Find where the given text appears and provide that cell's center as [x, y] coordinate. 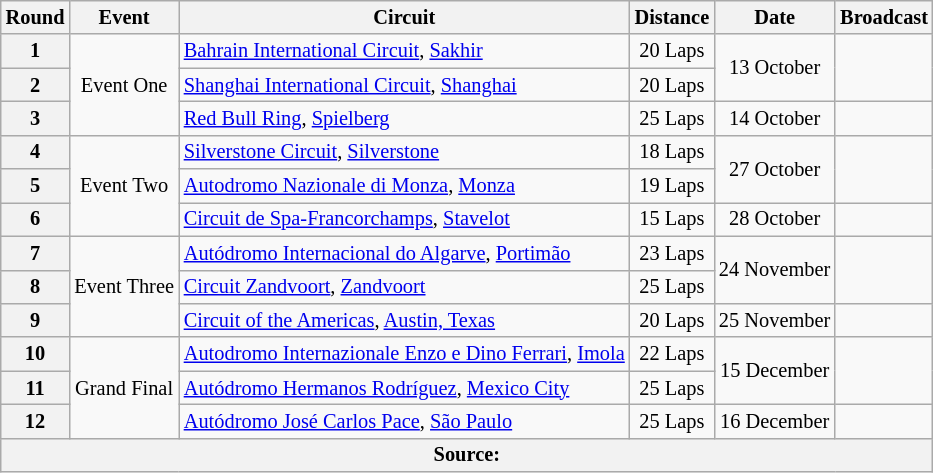
14 October [774, 118]
27 October [774, 168]
Round [36, 17]
Autódromo José Carlos Pace, São Paulo [404, 421]
Circuit [404, 17]
Date [774, 17]
1 [36, 51]
16 December [774, 421]
Grand Final [124, 388]
12 [36, 421]
Event Two [124, 186]
22 Laps [672, 354]
19 Laps [672, 186]
25 November [774, 320]
Event Three [124, 286]
2 [36, 85]
8 [36, 287]
Broadcast [884, 17]
Circuit de Spa-Francorchamps, Stavelot [404, 219]
Circuit of the Americas, Austin, Texas [404, 320]
Circuit Zandvoort, Zandvoort [404, 287]
Red Bull Ring, Spielberg [404, 118]
23 Laps [672, 253]
4 [36, 152]
Autodromo Internazionale Enzo e Dino Ferrari, Imola [404, 354]
Event One [124, 84]
15 Laps [672, 219]
Bahrain International Circuit, Sakhir [404, 51]
18 Laps [672, 152]
Event [124, 17]
Distance [672, 17]
Autodromo Nazionale di Monza, Monza [404, 186]
11 [36, 388]
13 October [774, 68]
Source: [467, 455]
6 [36, 219]
7 [36, 253]
Silverstone Circuit, Silverstone [404, 152]
10 [36, 354]
5 [36, 186]
Autódromo Hermanos Rodríguez, Mexico City [404, 388]
15 December [774, 370]
3 [36, 118]
24 November [774, 270]
Autódromo Internacional do Algarve, Portimão [404, 253]
9 [36, 320]
Shanghai International Circuit, Shanghai [404, 85]
28 October [774, 219]
